From the cell containing the given text, extract its center point as [x, y] coordinate. 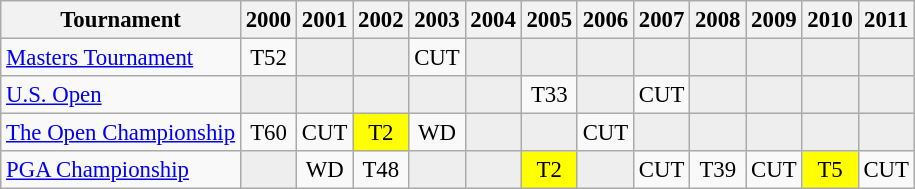
T5 [830, 170]
2001 [325, 20]
Masters Tournament [121, 58]
2009 [774, 20]
T33 [549, 95]
2000 [268, 20]
2007 [661, 20]
T60 [268, 133]
2002 [381, 20]
2005 [549, 20]
2011 [886, 20]
The Open Championship [121, 133]
2003 [437, 20]
Tournament [121, 20]
2008 [718, 20]
2004 [493, 20]
T39 [718, 170]
T52 [268, 58]
2006 [605, 20]
2010 [830, 20]
PGA Championship [121, 170]
U.S. Open [121, 95]
T48 [381, 170]
